From the cell containing the given text, extract its center point as (X, Y) coordinate. 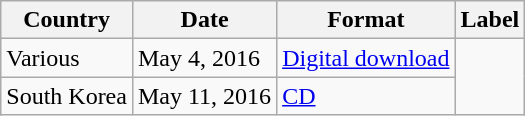
Format (366, 20)
Country (67, 20)
Date (204, 20)
May 11, 2016 (204, 96)
Various (67, 58)
May 4, 2016 (204, 58)
Label (490, 20)
CD (366, 96)
Digital download (366, 58)
South Korea (67, 96)
